Determine the (X, Y) coordinate at the center of the cell enclosing the given text.  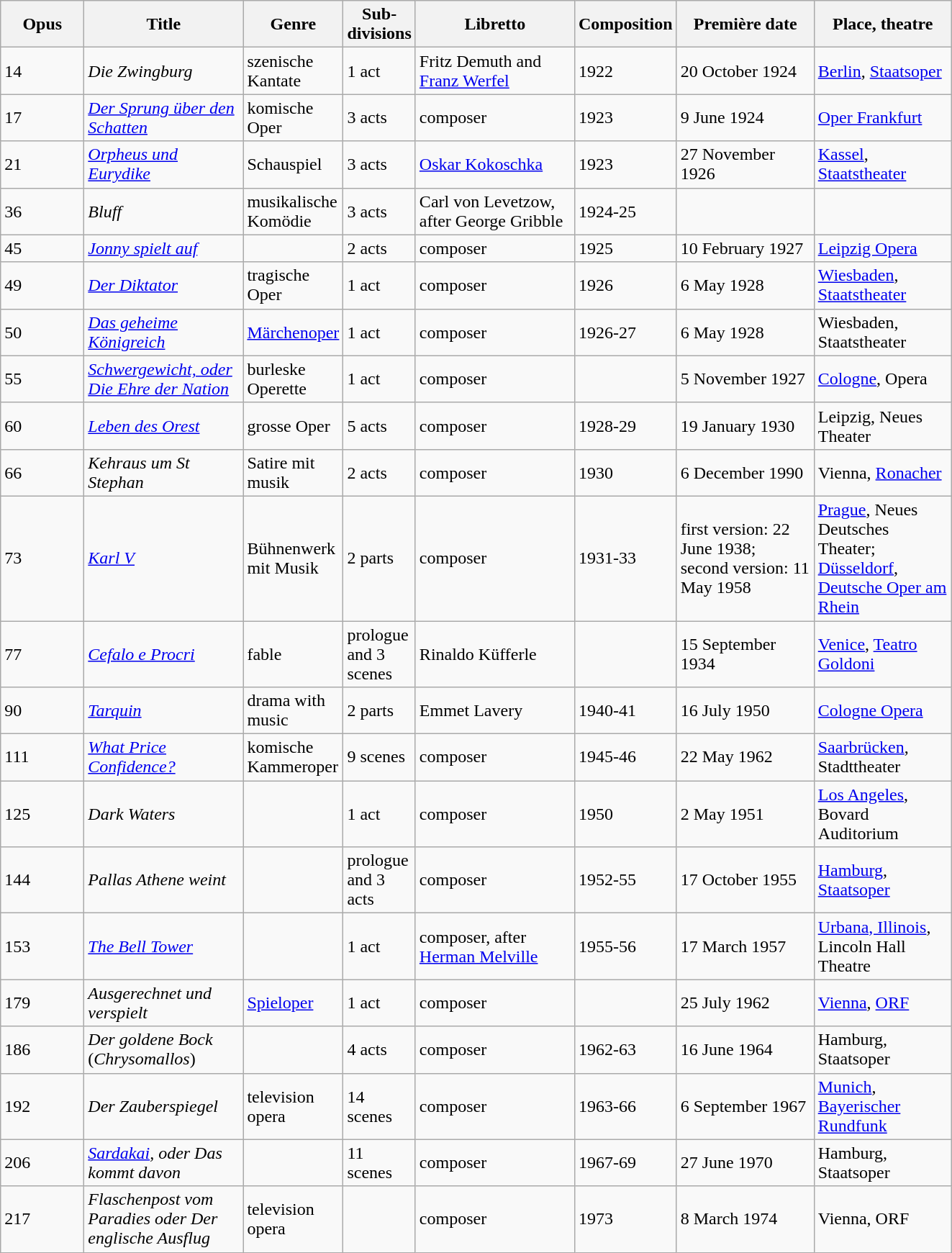
Satire mit musik (294, 472)
prologue and 3 acts (379, 880)
The Bell Tower (164, 946)
17 March 1957 (745, 946)
Title (164, 24)
Spieloper (294, 1003)
Venice, Teatro Goldoni (882, 653)
19 January 1930 (745, 426)
Tarquin (164, 711)
Cefalo e Procri (164, 653)
22 May 1962 (745, 757)
111 (42, 757)
Kehraus um St Stephan (164, 472)
Der Diktator (164, 285)
125 (42, 814)
Opus (42, 24)
Die Zwingburg (164, 71)
217 (42, 1219)
grosse Oper (294, 426)
25 July 1962 (745, 1003)
Der goldene Bock (Chrysomallos) (164, 1049)
10 February 1927 (745, 248)
Emmet Lavery (495, 711)
Los Angeles, Bovard Auditorium (882, 814)
Munich, Bayerischer Rundfunk (882, 1106)
1945-46 (625, 757)
153 (42, 946)
Prague, Neues Deutsches Theater;Düsseldorf, Deutsche Oper am Rhein (882, 558)
szenische Kantate (294, 71)
77 (42, 653)
Place, theatre (882, 24)
Karl V (164, 558)
1955-56 (625, 946)
What Price Confidence? (164, 757)
206 (42, 1163)
21 (42, 164)
Kassel, Staatstheater (882, 164)
first version: 22 June 1938;second version: 11 May 1958 (745, 558)
Vienna, Ronacher (882, 472)
60 (42, 426)
Sub­divisions (379, 24)
16 July 1950 (745, 711)
6 September 1967 (745, 1106)
4 acts (379, 1049)
Jonny spielt auf (164, 248)
8 March 1974 (745, 1219)
Libretto (495, 24)
burleske Operette (294, 379)
prologue and 3 scenes (379, 653)
1931-33 (625, 558)
Sardakai, oder Das kommt davon (164, 1163)
55 (42, 379)
186 (42, 1049)
1962-63 (625, 1049)
Der Zauberspiegel (164, 1106)
Rinaldo Küfferle (495, 653)
17 (42, 118)
1950 (625, 814)
9 scenes (379, 757)
16 June 1964 (745, 1049)
1973 (625, 1219)
Saarbrücken, Stadttheater (882, 757)
Dark Waters (164, 814)
drama with music (294, 711)
1924-25 (625, 212)
36 (42, 212)
Pallas Athene weint (164, 880)
6 December 1990 (745, 472)
5 November 1927 (745, 379)
17 October 1955 (745, 880)
179 (42, 1003)
Fritz Demuth and Franz Werfel (495, 71)
14 (42, 71)
komische Oper (294, 118)
144 (42, 880)
1925 (625, 248)
Flaschenpost vom Paradies oder Der englische Ausflug (164, 1219)
1926 (625, 285)
50 (42, 333)
Première date (745, 24)
1967-69 (625, 1163)
9 June 1924 (745, 118)
1928-29 (625, 426)
tragische Oper (294, 285)
Das geheime Königreich (164, 333)
Der Sprung über den Schatten (164, 118)
1926-27 (625, 333)
Cologne, Opera (882, 379)
15 September 1934 (745, 653)
Bluff (164, 212)
Märchenoper (294, 333)
1963-66 (625, 1106)
Cologne Opera (882, 711)
fable (294, 653)
Oskar Kokoschka (495, 164)
musikalische Komödie (294, 212)
Composition (625, 24)
73 (42, 558)
Urbana, Illinois, Lincoln Hall Theatre (882, 946)
Leipzig Opera (882, 248)
66 (42, 472)
Leipzig, Neues Theater (882, 426)
90 (42, 711)
27 November 1926 (745, 164)
1940-41 (625, 711)
Oper Frankfurt (882, 118)
11 scenes (379, 1163)
Bühnenwerk mit Musik (294, 558)
composer, after Herman Melville (495, 946)
Leben des Orest (164, 426)
192 (42, 1106)
Schwergewicht, oder Die Ehre der Nation (164, 379)
Berlin, Staatsoper (882, 71)
Carl von Levetzow, after George Gribble (495, 212)
2 May 1951 (745, 814)
komische Kammeroper (294, 757)
Ausgerechnet und verspielt (164, 1003)
5 acts (379, 426)
45 (42, 248)
Genre (294, 24)
14 scenes (379, 1106)
27 June 1970 (745, 1163)
Orpheus und Eurydike (164, 164)
49 (42, 285)
1922 (625, 71)
20 October 1924 (745, 71)
1952-55 (625, 880)
1930 (625, 472)
Schauspiel (294, 164)
